Scan for the cell matching the given text and deliver its (x, y) coordinate at center. 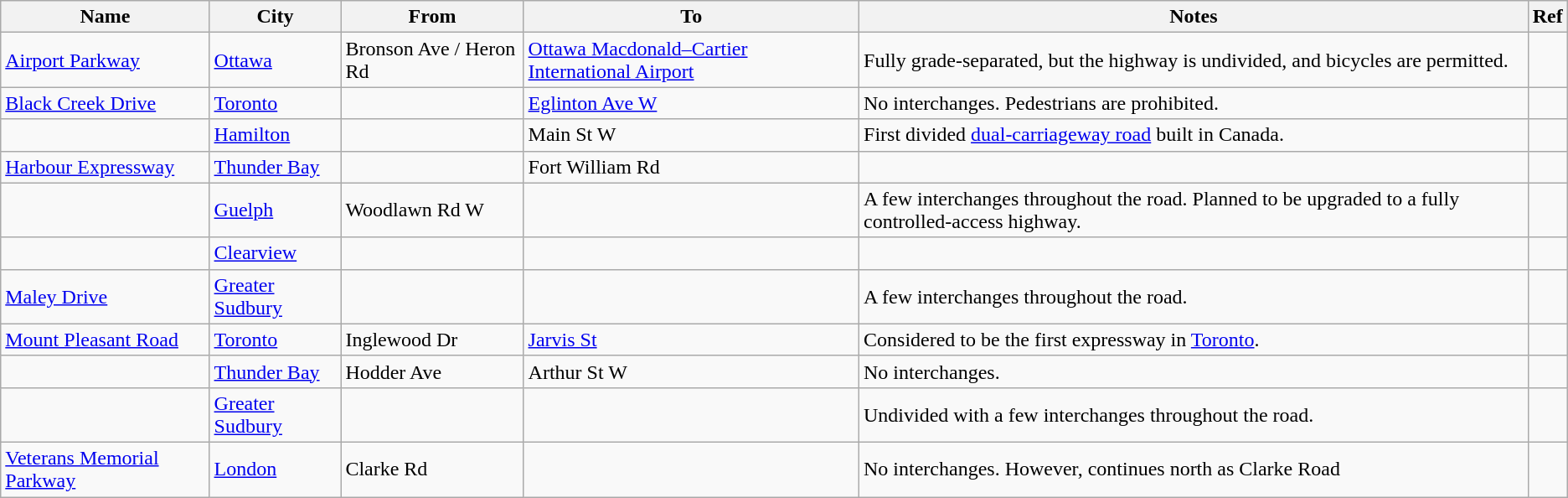
Ottawa (275, 60)
Mount Pleasant Road (106, 340)
Jarvis St (691, 340)
Bronson Ave / Heron Rd (432, 60)
Maley Drive (106, 297)
Woodlawn Rd W (432, 210)
Hamilton (275, 135)
No interchanges. Pedestrians are prohibited. (1194, 103)
No interchanges. However, continues north as Clarke Road (1194, 469)
Airport Parkway (106, 60)
Notes (1194, 17)
Guelph (275, 210)
Name (106, 17)
Black Creek Drive (106, 103)
Main St W (691, 135)
Considered to be the first expressway in Toronto. (1194, 340)
Fully grade-separated, but the highway is undivided, and bicycles are permitted. (1194, 60)
Clearview (275, 253)
Arthur St W (691, 371)
No interchanges. (1194, 371)
From (432, 17)
Clarke Rd (432, 469)
Ottawa Macdonald–Cartier International Airport (691, 60)
A few interchanges throughout the road. Planned to be upgraded to a fully controlled-access highway. (1194, 210)
Undivided with a few interchanges throughout the road. (1194, 414)
A few interchanges throughout the road. (1194, 297)
City (275, 17)
Hodder Ave (432, 371)
Veterans Memorial Parkway (106, 469)
First divided dual-carriageway road built in Canada. (1194, 135)
Harbour Expressway (106, 167)
Fort William Rd (691, 167)
Inglewood Dr (432, 340)
London (275, 469)
Ref (1548, 17)
To (691, 17)
Eglinton Ave W (691, 103)
